Return (x, y) of the center of cell containing provided text 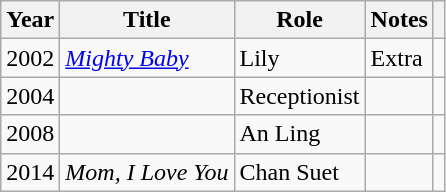
Mighty Baby (147, 58)
Notes (399, 20)
An Ling (300, 134)
2008 (30, 134)
Year (30, 20)
Receptionist (300, 96)
2004 (30, 96)
Mom, I Love You (147, 172)
Title (147, 20)
2002 (30, 58)
Chan Suet (300, 172)
Extra (399, 58)
Role (300, 20)
Lily (300, 58)
2014 (30, 172)
